Return (X, Y) of the center of cell containing provided text 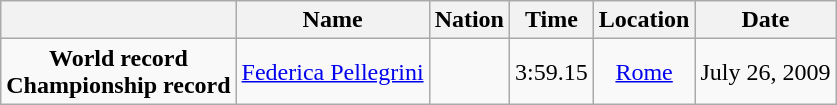
Name (332, 20)
Rome (644, 72)
Nation (469, 20)
July 26, 2009 (766, 72)
World recordChampionship record (118, 72)
Federica Pellegrini (332, 72)
3:59.15 (552, 72)
Date (766, 20)
Location (644, 20)
Time (552, 20)
